Extract the (X, Y) coordinate from the center of the cell holding the provided text.  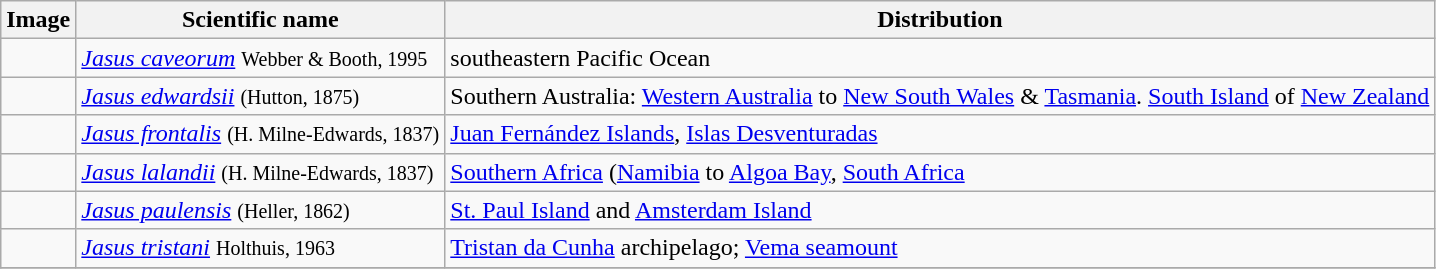
Jasus frontalis (H. Milne-Edwards, 1837) (260, 134)
Tristan da Cunha archipelago; Vema seamount (940, 248)
Jasus caveorum Webber & Booth, 1995 (260, 58)
Jasus paulensis (Heller, 1862) (260, 210)
St. Paul Island and Amsterdam Island (940, 210)
southeastern Pacific Ocean (940, 58)
Image (38, 20)
Southern Australia: Western Australia to New South Wales & Tasmania. South Island of New Zealand (940, 96)
Jasus lalandii (H. Milne-Edwards, 1837) (260, 172)
Distribution (940, 20)
Scientific name (260, 20)
Juan Fernández Islands, Islas Desventuradas (940, 134)
Southern Africa (Namibia to Algoa Bay, South Africa (940, 172)
Jasus edwardsii (Hutton, 1875) (260, 96)
Jasus tristani Holthuis, 1963 (260, 248)
